Determine the [x, y] coordinate at the center of the cell enclosing the given text.  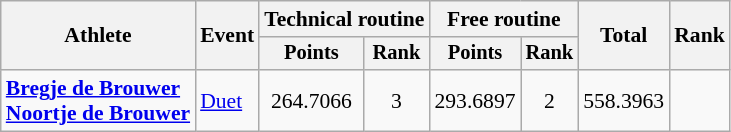
Bregje de BrouwerNoortje de Brouwer [98, 100]
264.7066 [311, 100]
Duet [227, 100]
Technical routine [344, 19]
Event [227, 36]
Total [624, 36]
Free routine [504, 19]
558.3963 [624, 100]
2 [550, 100]
Athlete [98, 36]
293.6897 [474, 100]
3 [397, 100]
